From the cell containing the given text, extract its center point as [x, y] coordinate. 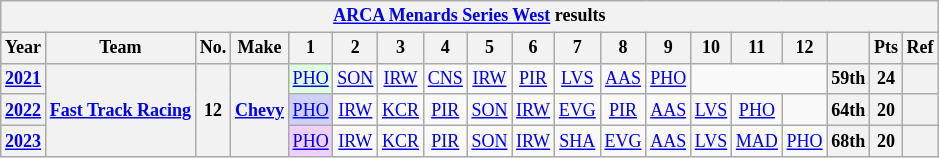
5 [490, 48]
Year [24, 48]
2023 [24, 140]
6 [534, 48]
1 [310, 48]
Chevy [260, 110]
MAD [758, 140]
Team [120, 48]
2022 [24, 110]
11 [758, 48]
ARCA Menards Series West results [470, 16]
No. [212, 48]
10 [710, 48]
Ref [920, 48]
Make [260, 48]
24 [886, 78]
Pts [886, 48]
64th [848, 110]
68th [848, 140]
SHA [577, 140]
59th [848, 78]
3 [401, 48]
9 [668, 48]
4 [445, 48]
8 [623, 48]
CNS [445, 78]
2021 [24, 78]
7 [577, 48]
Fast Track Racing [120, 110]
2 [356, 48]
